Provide the [X, Y] coordinate of the cell's center where the given text is located.  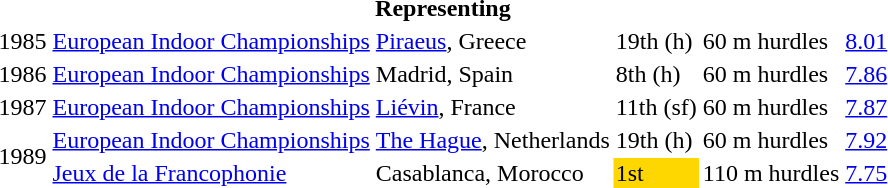
Jeux de la Francophonie [211, 173]
110 m hurdles [770, 173]
Madrid, Spain [492, 74]
Casablanca, Morocco [492, 173]
Piraeus, Greece [492, 41]
8th (h) [656, 74]
Liévin, France [492, 107]
1st [656, 173]
The Hague, Netherlands [492, 140]
11th (sf) [656, 107]
